Determine the [X, Y] coordinate at the center of the cell enclosing the given text.  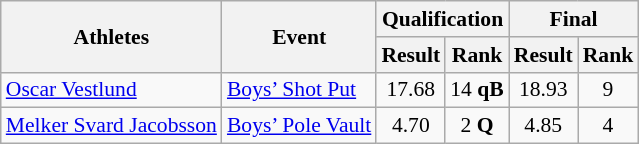
17.68 [410, 90]
4 [608, 126]
Athletes [112, 36]
4.85 [544, 126]
Qualification [442, 19]
Melker Svard Jacobsson [112, 126]
2 Q [477, 126]
Final [574, 19]
Oscar Vestlund [112, 90]
4.70 [410, 126]
14 qB [477, 90]
Boys’ Pole Vault [299, 126]
Boys’ Shot Put [299, 90]
18.93 [544, 90]
Event [299, 36]
9 [608, 90]
